From the cell containing the given text, extract its center point as (x, y) coordinate. 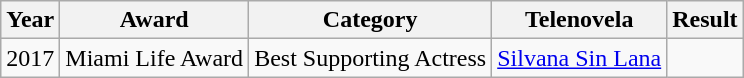
Year (30, 20)
Telenovela (580, 20)
Miami Life Award (154, 58)
2017 (30, 58)
Award (154, 20)
Silvana Sin Lana (580, 58)
Category (370, 20)
Best Supporting Actress (370, 58)
Result (705, 20)
